Find where the given text appears and provide that cell's center as [X, Y] coordinate. 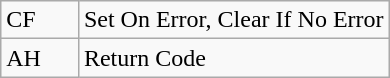
AH [40, 58]
Set On Error, Clear If No Error [234, 20]
CF [40, 20]
Return Code [234, 58]
